Locate the cell with the specified text and output its [X, Y] center coordinate. 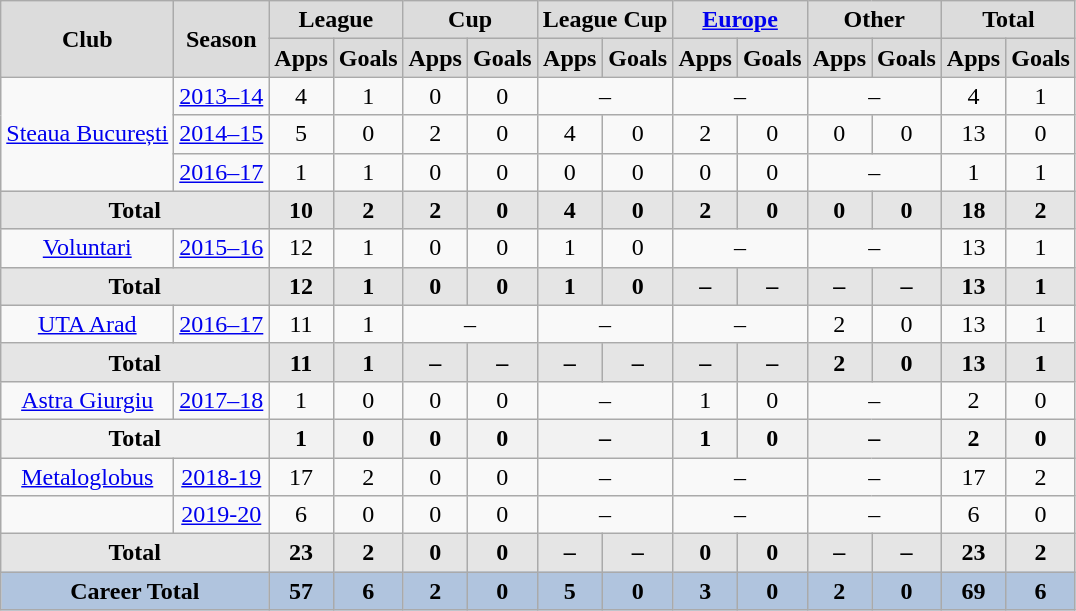
UTA Arad [88, 324]
Other [874, 20]
2014–15 [222, 134]
Voluntari [88, 248]
3 [705, 591]
Season [222, 39]
18 [973, 210]
Metaloglobus [88, 477]
2013–14 [222, 96]
Cup [470, 20]
Club [88, 39]
Career Total [135, 591]
Steaua București [88, 134]
2019-20 [222, 515]
2017–18 [222, 400]
Europe [740, 20]
Astra Giurgiu [88, 400]
2015–16 [222, 248]
10 [301, 210]
69 [973, 591]
2018-19 [222, 477]
57 [301, 591]
League Cup [605, 20]
League [336, 20]
